Identify which cell holds the provided text, then report its (x, y) central coordinate. 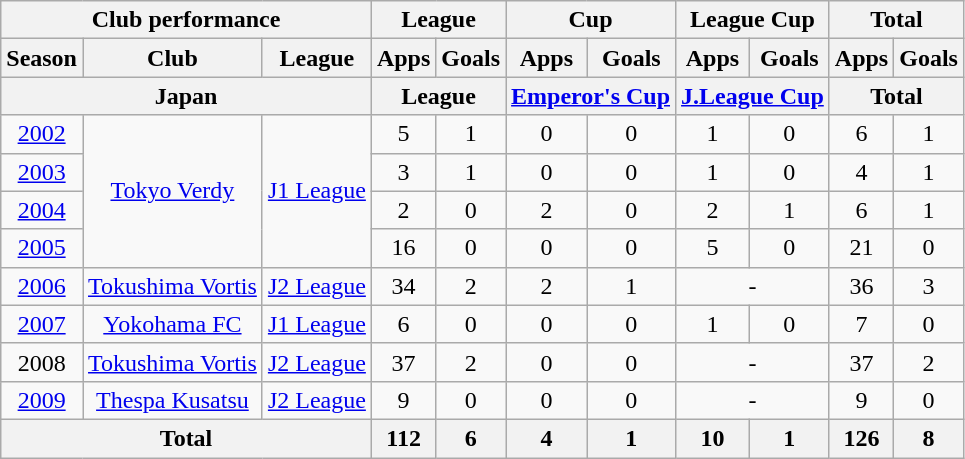
2008 (42, 362)
Club (172, 58)
Club performance (186, 20)
2003 (42, 172)
2009 (42, 400)
36 (861, 286)
2006 (42, 286)
112 (403, 438)
Cup (591, 20)
Season (42, 58)
2002 (42, 134)
10 (713, 438)
16 (403, 248)
Emperor's Cup (591, 96)
126 (861, 438)
2007 (42, 324)
League Cup (753, 20)
8 (929, 438)
Japan (186, 96)
Tokyo Verdy (172, 191)
2005 (42, 248)
J.League Cup (753, 96)
Yokohama FC (172, 324)
21 (861, 248)
Thespa Kusatsu (172, 400)
2004 (42, 210)
34 (403, 286)
7 (861, 324)
